From the cell containing the given text, extract its center point as [X, Y] coordinate. 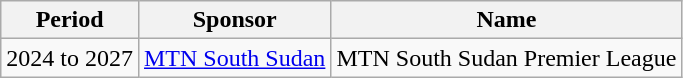
2024 to 2027 [70, 58]
Sponsor [234, 20]
Period [70, 20]
Name [506, 20]
MTN South Sudan [234, 58]
MTN South Sudan Premier League [506, 58]
